Search for the cell housing the specified text and yield its [X, Y] center coordinate. 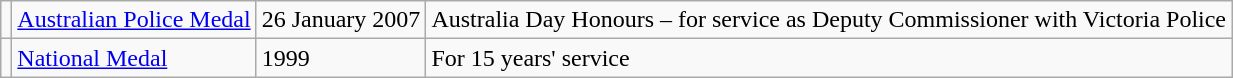
26 January 2007 [341, 20]
Australia Day Honours – for service as Deputy Commissioner with Victoria Police [829, 20]
For 15 years' service [829, 58]
National Medal [134, 58]
Australian Police Medal [134, 20]
1999 [341, 58]
